Search for the cell housing the specified text and yield its (X, Y) center coordinate. 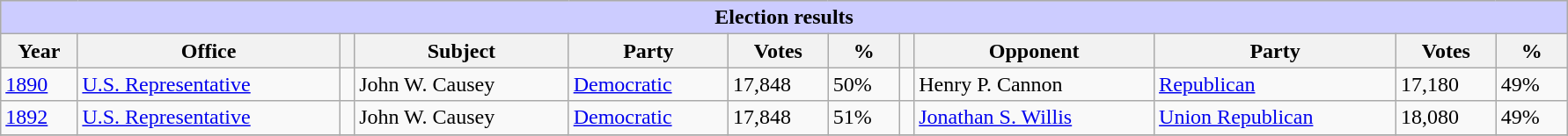
Henry P. Cannon (1035, 84)
Opponent (1035, 51)
18,080 (1446, 118)
1890 (39, 84)
Union Republican (1276, 118)
Year (39, 51)
Republican (1276, 84)
51% (864, 118)
Subject (461, 51)
1892 (39, 118)
Election results (785, 18)
17,180 (1446, 84)
Jonathan S. Willis (1035, 118)
50% (864, 84)
Office (209, 51)
